Provide the (x, y) coordinate of the cell's center where the given text is located.  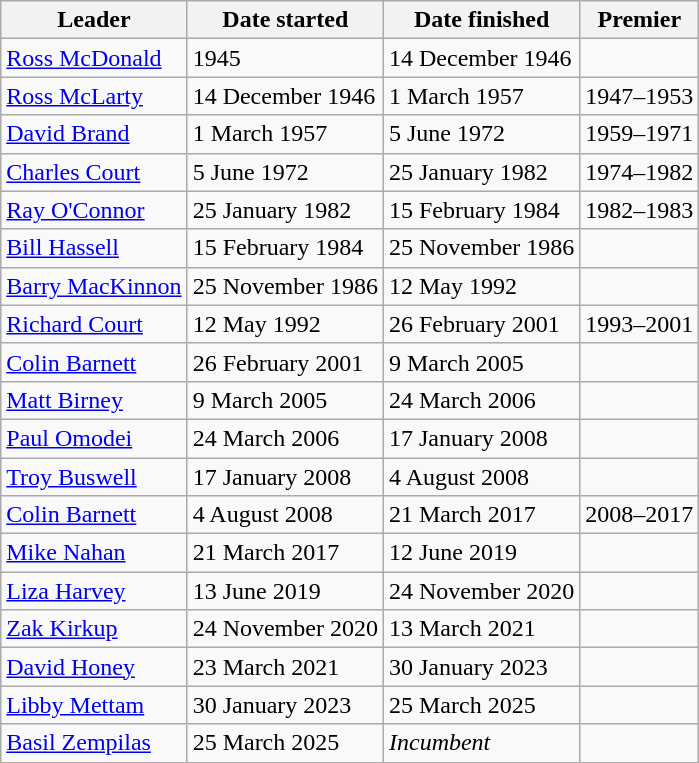
13 June 2019 (285, 591)
Basil Zempilas (94, 743)
1945 (285, 58)
Ray O'Connor (94, 210)
Liza Harvey (94, 591)
Richard Court (94, 324)
Ross McDonald (94, 58)
Date finished (481, 20)
Charles Court (94, 172)
David Brand (94, 134)
Premier (640, 20)
Barry MacKinnon (94, 286)
Date started (285, 20)
Libby Mettam (94, 705)
Mike Nahan (94, 553)
12 June 2019 (481, 553)
23 March 2021 (285, 667)
Paul Omodei (94, 438)
Ross McLarty (94, 96)
Bill Hassell (94, 248)
13 March 2021 (481, 629)
Zak Kirkup (94, 629)
David Honey (94, 667)
Leader (94, 20)
1974–1982 (640, 172)
1959–1971 (640, 134)
Matt Birney (94, 400)
1982–1983 (640, 210)
1993–2001 (640, 324)
Incumbent (481, 743)
1947–1953 (640, 96)
2008–2017 (640, 515)
Troy Buswell (94, 477)
